Output the [x, y] coordinate of the center of the cell containing the given text.  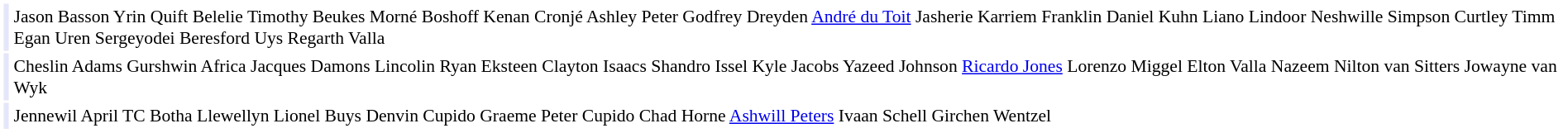
Jennewil April TC Botha Llewellyn Lionel Buys Denvin Cupido Graeme Peter Cupido Chad Horne Ashwill Peters Ivaan Schell Girchen Wentzel [788, 116]
